Locate the cell with the specified text and output its (X, Y) center coordinate. 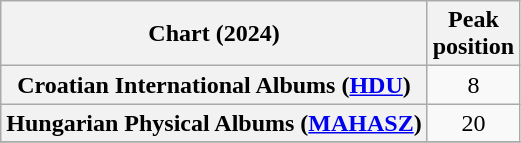
Chart (2024) (214, 34)
Hungarian Physical Albums (MAHASZ) (214, 123)
8 (473, 85)
20 (473, 123)
Croatian International Albums (HDU) (214, 85)
Peakposition (473, 34)
